Return the (x, y) coordinate for the center point of the cell that contains the specified text.  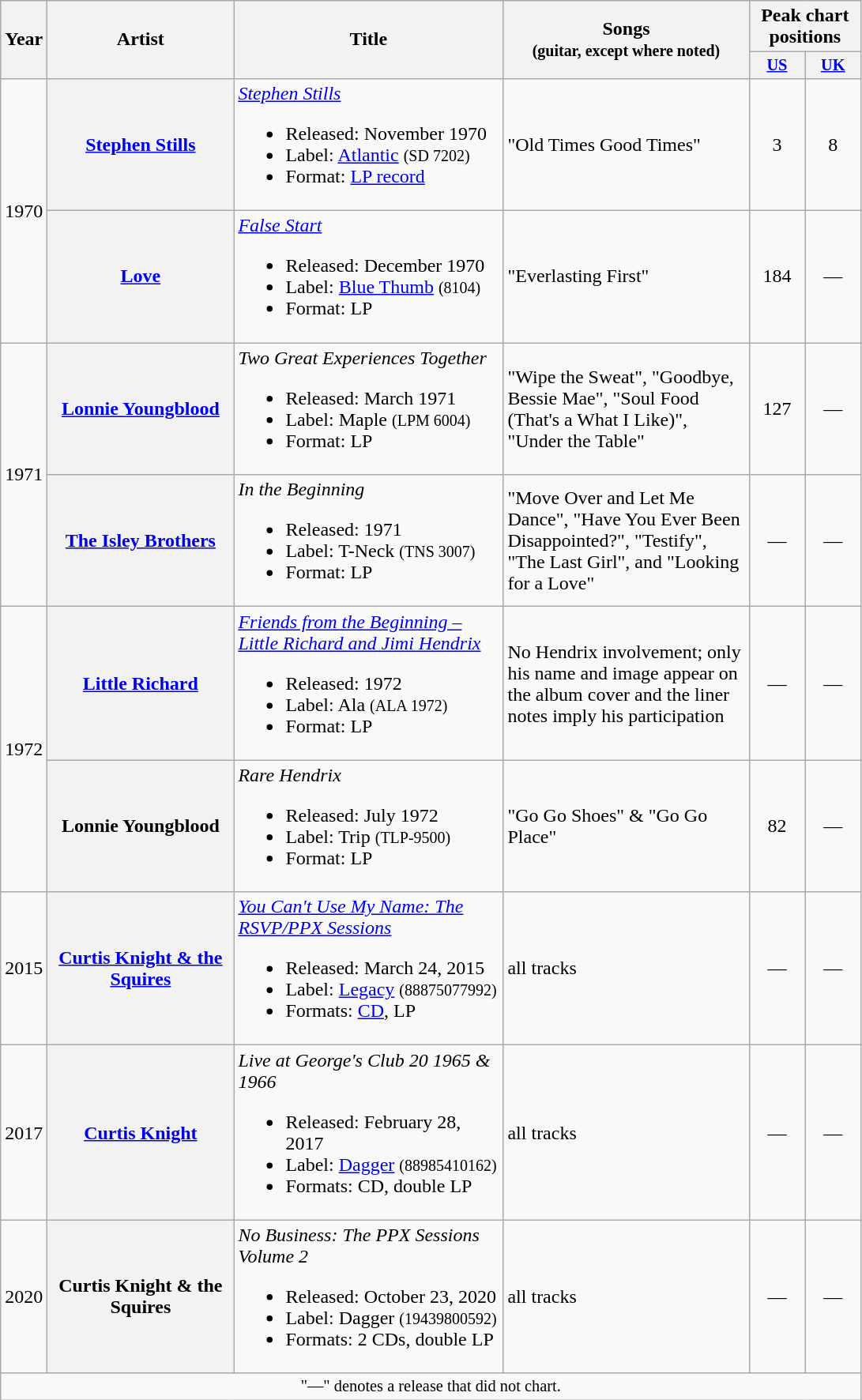
2017 (24, 1133)
1971 (24, 475)
"Go Go Shoes" & "Go Go Place" (626, 826)
"—" denotes a release that did not chart. (431, 1387)
The Isley Brothers (141, 540)
1970 (24, 210)
Title (368, 40)
Two Great Experiences TogetherReleased: March 1971Label: Maple (LPM 6004)Format: LP (368, 409)
Curtis Knight (141, 1133)
Love (141, 277)
1972 (24, 749)
Live at George's Club 20 1965 & 1966Released: February 28, 2017Label: Dagger (88985410162)Formats: CD, double LP (368, 1133)
"Everlasting First" (626, 277)
184 (777, 277)
Stephen StillsReleased: November 1970Label: Atlantic (SD 7202)Format: LP record (368, 144)
"Old Times Good Times" (626, 144)
In the BeginningReleased: 1971Label: T-Neck (TNS 3007)Format: LP (368, 540)
Artist (141, 40)
Rare HendrixReleased: July 1972Label: Trip (TLP-9500)Format: LP (368, 826)
Stephen Stills (141, 144)
US (777, 66)
No Business: The PPX Sessions Volume 2Released: October 23, 2020Label: Dagger (19439800592)Formats: 2 CDs, double LP (368, 1297)
You Can't Use My Name: The RSVP/PPX SessionsReleased: March 24, 2015Label: Legacy (88875077992)Formats: CD, LP (368, 969)
"Move Over and Let Me Dance", "Have You Ever Been Disappointed?", "Testify", "The Last Girl", and "Looking for a Love" (626, 540)
UK (833, 66)
Songs(guitar, except where noted) (626, 40)
2015 (24, 969)
127 (777, 409)
Peak chart positions (805, 27)
Year (24, 40)
82 (777, 826)
No Hendrix involvement; only his name and image appear on the album cover and the liner notes imply his participation (626, 683)
8 (833, 144)
3 (777, 144)
2020 (24, 1297)
Friends from the Beginning – Little Richard and Jimi HendrixReleased: 1972Label: Ala (ALA 1972)Format: LP (368, 683)
"Wipe the Sweat", "Goodbye, Bessie Mae", "Soul Food (That's a What I Like)", "Under the Table" (626, 409)
Little Richard (141, 683)
False StartReleased: December 1970Label: Blue Thumb (8104)Format: LP (368, 277)
